From the cell containing the given text, extract its center point as (X, Y) coordinate. 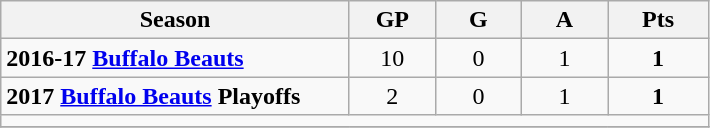
2016-17 Buffalo Beauts (176, 58)
Pts (658, 20)
10 (392, 58)
G (478, 20)
2 (392, 96)
2017 Buffalo Beauts Playoffs (176, 96)
Season (176, 20)
A (564, 20)
GP (392, 20)
